Return the (X, Y) coordinate for the center point of the cell that contains the specified text.  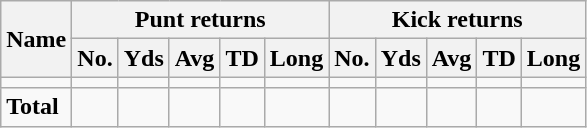
Kick returns (458, 20)
Punt returns (200, 20)
Total (36, 107)
Name (36, 39)
